Identify which cell holds the provided text, then report its [x, y] central coordinate. 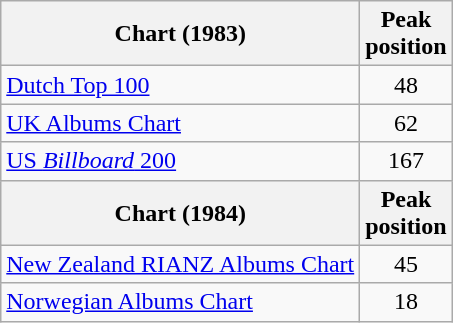
62 [406, 123]
UK Albums Chart [180, 123]
Dutch Top 100 [180, 85]
Norwegian Albums Chart [180, 302]
Chart (1984) [180, 212]
45 [406, 264]
48 [406, 85]
New Zealand RIANZ Albums Chart [180, 264]
18 [406, 302]
US Billboard 200 [180, 161]
167 [406, 161]
Chart (1983) [180, 34]
